Find where the given text appears and provide that cell's center as (x, y) coordinate. 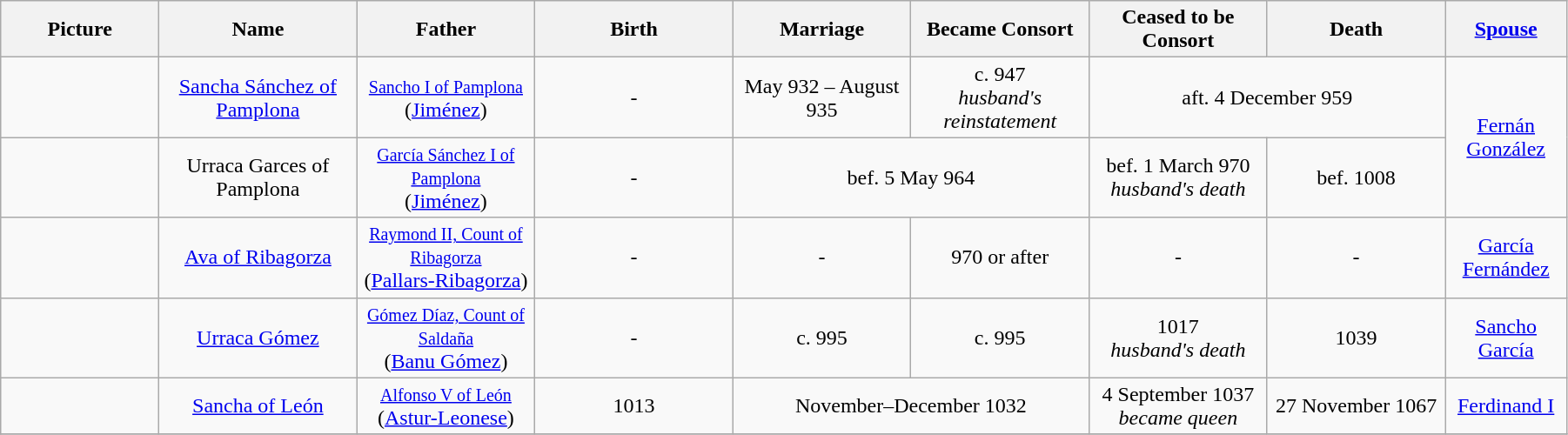
Sancho I of Pamplona(Jiménez) (446, 97)
Spouse (1506, 30)
Death (1356, 30)
1013 (633, 405)
Became Consort (1001, 30)
Sancha Sánchez of Pamplona (258, 97)
Sancha of León (258, 405)
Father (446, 30)
Gómez Díaz, Count of Saldaña(Banu Gómez) (446, 338)
bef. 1008 (1356, 177)
Alfonso V of León (Astur-Leonese) (446, 405)
García Fernández (1506, 258)
Marriage (821, 30)
4 September 1037became queen (1178, 405)
Birth (633, 30)
bef. 5 May 964 (910, 177)
1017husband's death (1178, 338)
Ferdinand I (1506, 405)
Urraca Garces of Pamplona (258, 177)
1039 (1356, 338)
Name (258, 30)
May 932 – August 935 (821, 97)
c. 947husband's reinstatement (1001, 97)
Ava of Ribagorza (258, 258)
Picture (80, 30)
Raymond II, Count of Ribagorza(Pallars-Ribagorza) (446, 258)
Fernán González (1506, 137)
bef. 1 March 970husband's death (1178, 177)
27 November 1067 (1356, 405)
970 or after (1001, 258)
aft. 4 December 959 (1267, 97)
García Sánchez I of Pamplona(Jiménez) (446, 177)
Urraca Gómez (258, 338)
Sancho García (1506, 338)
Ceased to be Consort (1178, 30)
November–December 1032 (910, 405)
